Scan for the cell matching the given text and deliver its [x, y] coordinate at center. 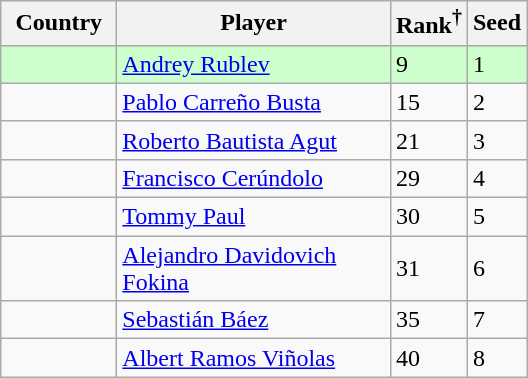
29 [428, 178]
5 [496, 217]
8 [496, 358]
3 [496, 140]
40 [428, 358]
7 [496, 320]
30 [428, 217]
Pablo Carreño Busta [254, 102]
Albert Ramos Viñolas [254, 358]
1 [496, 64]
Seed [496, 24]
6 [496, 268]
Roberto Bautista Agut [254, 140]
Alejandro Davidovich Fokina [254, 268]
9 [428, 64]
31 [428, 268]
15 [428, 102]
21 [428, 140]
Francisco Cerúndolo [254, 178]
2 [496, 102]
Tommy Paul [254, 217]
35 [428, 320]
4 [496, 178]
Rank† [428, 24]
Andrey Rublev [254, 64]
Player [254, 24]
Sebastián Báez [254, 320]
Country [59, 24]
